Pinpoint the cell where the given text exists, returning its (X, Y) midpoint coordinate. 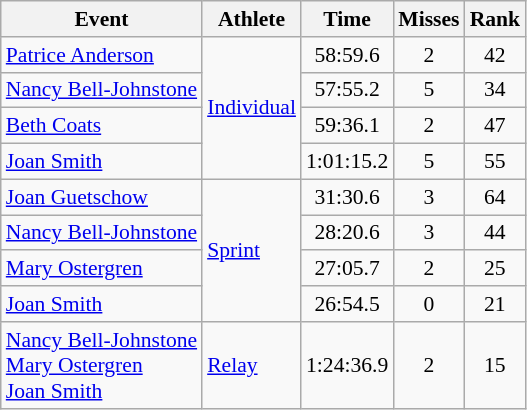
42 (496, 55)
Misses (428, 19)
Relay (252, 366)
15 (496, 366)
Rank (496, 19)
Sprint (252, 250)
34 (496, 90)
28:20.6 (347, 233)
21 (496, 304)
Beth Coats (102, 126)
1:24:36.9 (347, 366)
Athlete (252, 19)
Time (347, 19)
44 (496, 233)
Patrice Anderson (102, 55)
0 (428, 304)
57:55.2 (347, 90)
27:05.7 (347, 269)
Nancy Bell-JohnstoneMary OstergrenJoan Smith (102, 366)
1:01:15.2 (347, 162)
Event (102, 19)
31:30.6 (347, 197)
Mary Ostergren (102, 269)
58:59.6 (347, 55)
Joan Guetschow (102, 197)
47 (496, 126)
Individual (252, 108)
26:54.5 (347, 304)
64 (496, 197)
59:36.1 (347, 126)
25 (496, 269)
55 (496, 162)
